For the text-containing cell, return its midpoint in (X, Y) coordinate format. 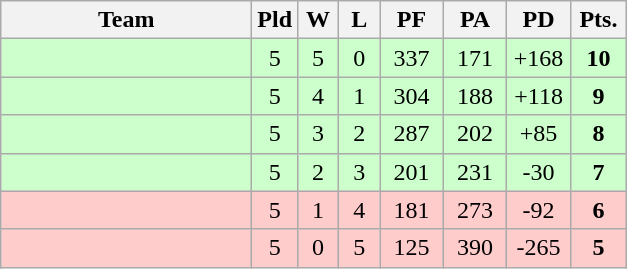
Pts. (598, 20)
188 (475, 96)
-265 (539, 248)
304 (412, 96)
171 (475, 58)
PD (539, 20)
273 (475, 210)
202 (475, 134)
L (360, 20)
W (318, 20)
9 (598, 96)
181 (412, 210)
-30 (539, 172)
Pld (275, 20)
+168 (539, 58)
201 (412, 172)
-92 (539, 210)
PF (412, 20)
8 (598, 134)
390 (475, 248)
231 (475, 172)
7 (598, 172)
Team (126, 20)
+118 (539, 96)
PA (475, 20)
10 (598, 58)
337 (412, 58)
287 (412, 134)
6 (598, 210)
+85 (539, 134)
125 (412, 248)
